Detect which cell encompasses the target text, then output its (x, y) center coordinate. 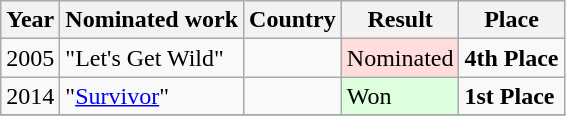
Won (400, 96)
2014 (30, 96)
Nominated (400, 58)
2005 (30, 58)
Place (512, 20)
Result (400, 20)
"Let's Get Wild" (152, 58)
4th Place (512, 58)
"Survivor" (152, 96)
Year (30, 20)
Nominated work (152, 20)
1st Place (512, 96)
Country (293, 20)
